Pinpoint the cell where the given text exists, returning its (x, y) midpoint coordinate. 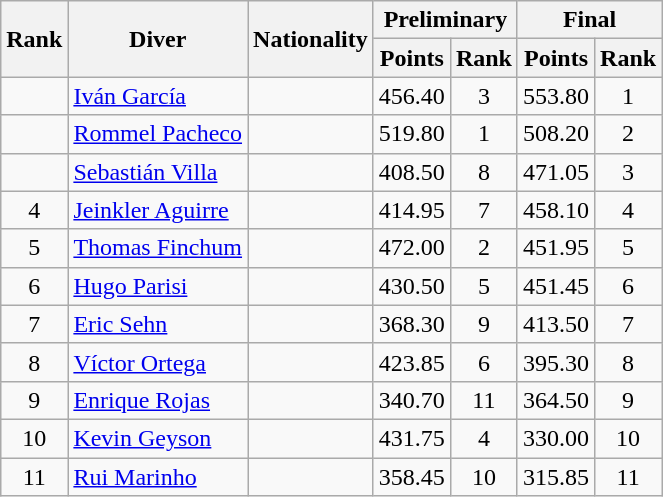
451.95 (556, 248)
368.30 (412, 324)
Kevin Geyson (158, 438)
Eric Sehn (158, 324)
315.85 (556, 477)
Jeinkler Aguirre (158, 210)
472.00 (412, 248)
431.75 (412, 438)
330.00 (556, 438)
456.40 (412, 96)
458.10 (556, 210)
Rui Marinho (158, 477)
Diver (158, 39)
Sebastián Villa (158, 172)
553.80 (556, 96)
Preliminary (445, 20)
395.30 (556, 362)
408.50 (412, 172)
340.70 (412, 400)
Thomas Finchum (158, 248)
451.45 (556, 286)
Nationality (311, 39)
471.05 (556, 172)
Enrique Rojas (158, 400)
519.80 (412, 134)
364.50 (556, 400)
423.85 (412, 362)
413.50 (556, 324)
414.95 (412, 210)
358.45 (412, 477)
Víctor Ortega (158, 362)
Rommel Pacheco (158, 134)
Final (589, 20)
508.20 (556, 134)
430.50 (412, 286)
Hugo Parisi (158, 286)
Iván García (158, 96)
